Search for the cell housing the specified text and yield its (x, y) center coordinate. 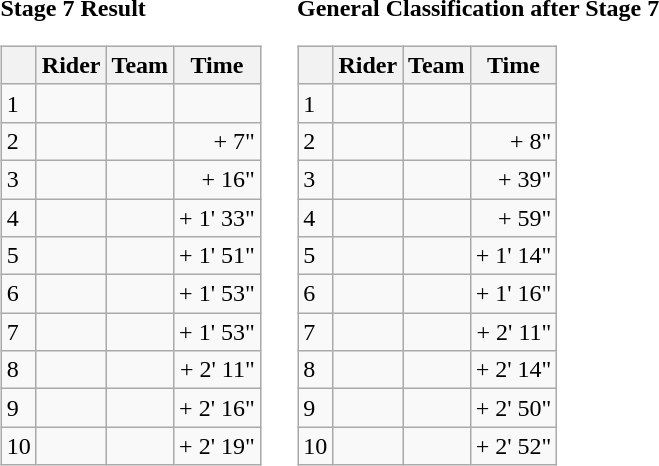
+ 7" (218, 141)
+ 2' 19" (218, 446)
+ 59" (514, 217)
+ 2' 16" (218, 408)
+ 8" (514, 141)
+ 39" (514, 179)
+ 1' 33" (218, 217)
+ 1' 16" (514, 294)
+ 2' 52" (514, 446)
+ 1' 14" (514, 256)
+ 2' 50" (514, 408)
+ 1' 51" (218, 256)
+ 2' 14" (514, 370)
+ 16" (218, 179)
